Return the [X, Y] coordinate for the center point of the cell that contains the specified text.  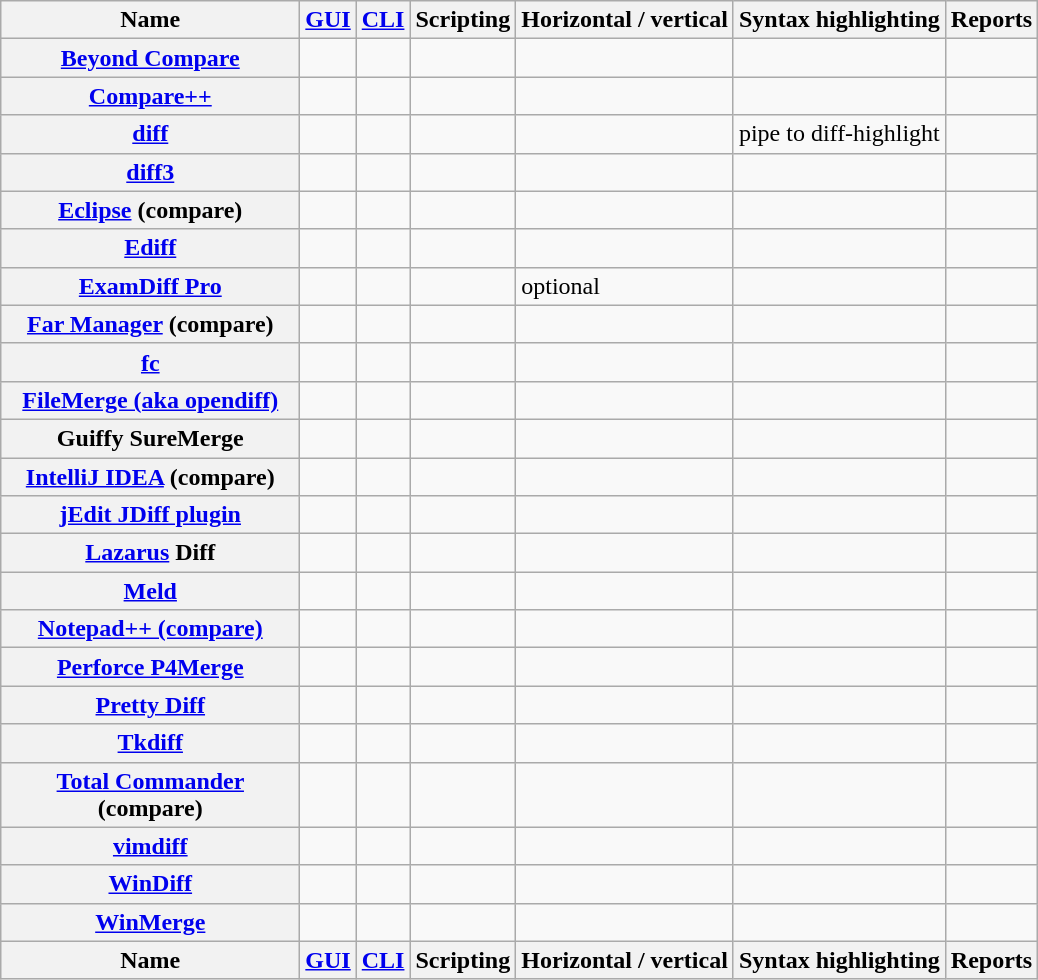
WinMerge [150, 922]
IntelliJ IDEA (compare) [150, 477]
Guiffy SureMerge [150, 438]
Notepad++ (compare) [150, 629]
Far Manager (compare) [150, 324]
Meld [150, 591]
diff3 [150, 172]
ExamDiff Pro [150, 286]
jEdit JDiff plugin [150, 515]
Beyond Compare [150, 58]
Lazarus Diff [150, 553]
WinDiff [150, 884]
fc [150, 362]
vimdiff [150, 846]
Total Commander (compare) [150, 794]
Eclipse (compare) [150, 210]
Tkdiff [150, 743]
diff [150, 134]
optional [625, 286]
Ediff [150, 248]
Compare++ [150, 96]
Perforce P4Merge [150, 667]
Pretty Diff [150, 705]
FileMerge (aka opendiff) [150, 400]
pipe to diff-highlight [839, 134]
